Find where the given text appears and provide that cell's center as (x, y) coordinate. 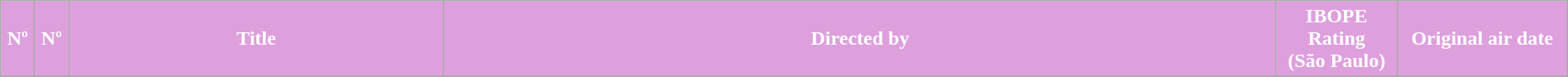
Title (256, 39)
Directed by (860, 39)
Original air date (1482, 39)
IBOPE Rating(São Paulo) (1336, 39)
